Provide the [X, Y] coordinate of the cell's center where the given text is located.  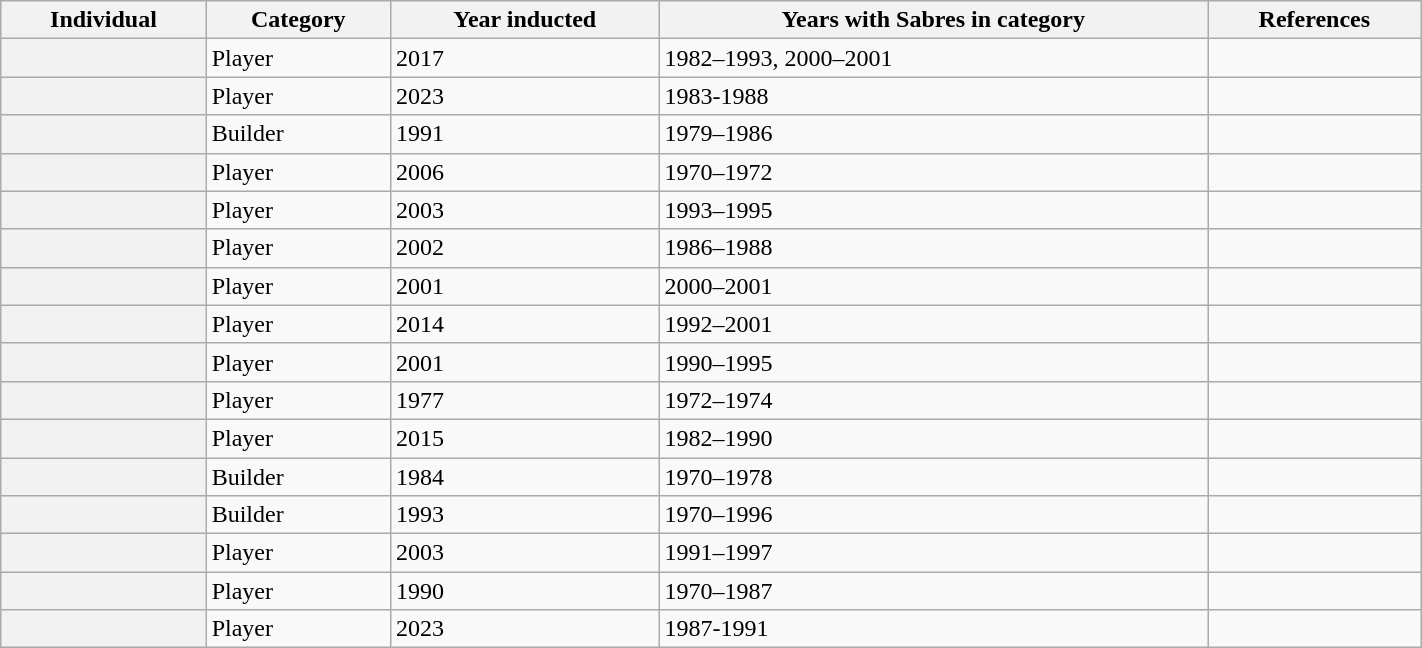
References [1315, 20]
1991–1997 [934, 553]
1970–1972 [934, 172]
1982–1993, 2000–2001 [934, 58]
Years with Sabres in category [934, 20]
Individual [104, 20]
1977 [524, 400]
1992–2001 [934, 324]
Category [298, 20]
1970–1987 [934, 591]
1982–1990 [934, 438]
2006 [524, 172]
2014 [524, 324]
1990–1995 [934, 362]
2017 [524, 58]
2015 [524, 438]
1990 [524, 591]
1984 [524, 477]
1993–1995 [934, 210]
1972–1974 [934, 400]
1970–1996 [934, 515]
1987-1991 [934, 629]
1970–1978 [934, 477]
1986–1988 [934, 248]
1991 [524, 134]
1979–1986 [934, 134]
2002 [524, 248]
Year inducted [524, 20]
1993 [524, 515]
1983-1988 [934, 96]
2000–2001 [934, 286]
